Return [x, y] of the center of cell containing provided text 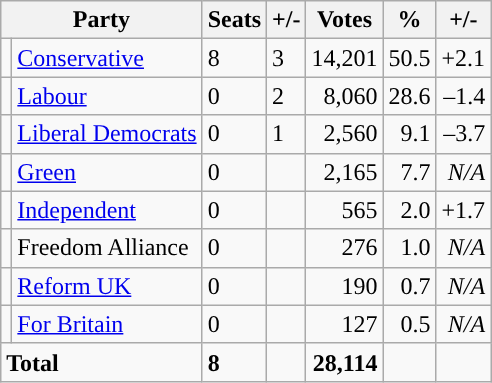
0.5 [410, 324]
28,114 [344, 362]
Independent [107, 210]
+1.7 [464, 210]
8,060 [344, 96]
Freedom Alliance [107, 248]
2.0 [410, 210]
9.1 [410, 134]
28.6 [410, 96]
50.5 [410, 58]
+2.1 [464, 58]
Seats [234, 20]
565 [344, 210]
–3.7 [464, 134]
2,560 [344, 134]
3 [286, 58]
276 [344, 248]
For Britain [107, 324]
Total [102, 362]
1 [286, 134]
Votes [344, 20]
14,201 [344, 58]
Labour [107, 96]
–1.4 [464, 96]
1.0 [410, 248]
Conservative [107, 58]
190 [344, 286]
7.7 [410, 172]
% [410, 20]
Reform UK [107, 286]
2 [286, 96]
Party [102, 20]
2,165 [344, 172]
Green [107, 172]
0.7 [410, 286]
Liberal Democrats [107, 134]
127 [344, 324]
